Return [x, y] of the center of cell containing provided text 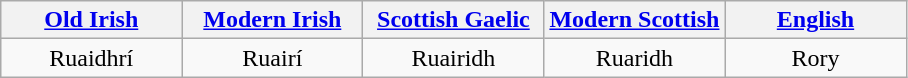
Ruaridh [634, 58]
Ruairidh [454, 58]
Modern Irish [272, 20]
English [816, 20]
Rory [816, 58]
Scottish Gaelic [454, 20]
Ruaidhrí [92, 58]
Ruairí [272, 58]
Old Irish [92, 20]
Modern Scottish [634, 20]
